Return the [x, y] coordinate for the center point of the cell that contains the specified text.  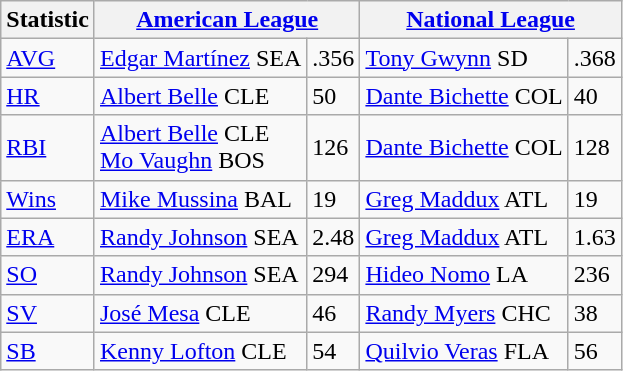
Hideo Nomo LA [464, 275]
Mike Mussina BAL [200, 199]
40 [594, 96]
Wins [48, 199]
National League [490, 20]
RBI [48, 148]
SO [48, 275]
236 [594, 275]
128 [594, 148]
50 [334, 96]
Edgar Martínez SEA [200, 58]
294 [334, 275]
54 [334, 351]
2.48 [334, 237]
46 [334, 313]
American League [226, 20]
SV [48, 313]
Albert Belle CLE [200, 96]
AVG [48, 58]
Kenny Lofton CLE [200, 351]
Quilvio Veras FLA [464, 351]
.368 [594, 58]
Tony Gwynn SD [464, 58]
1.63 [594, 237]
126 [334, 148]
.356 [334, 58]
SB [48, 351]
HR [48, 96]
38 [594, 313]
Statistic [48, 20]
56 [594, 351]
José Mesa CLE [200, 313]
ERA [48, 237]
Albert Belle CLEMo Vaughn BOS [200, 148]
Randy Myers CHC [464, 313]
